Output the (X, Y) coordinate of the center of the cell containing the given text.  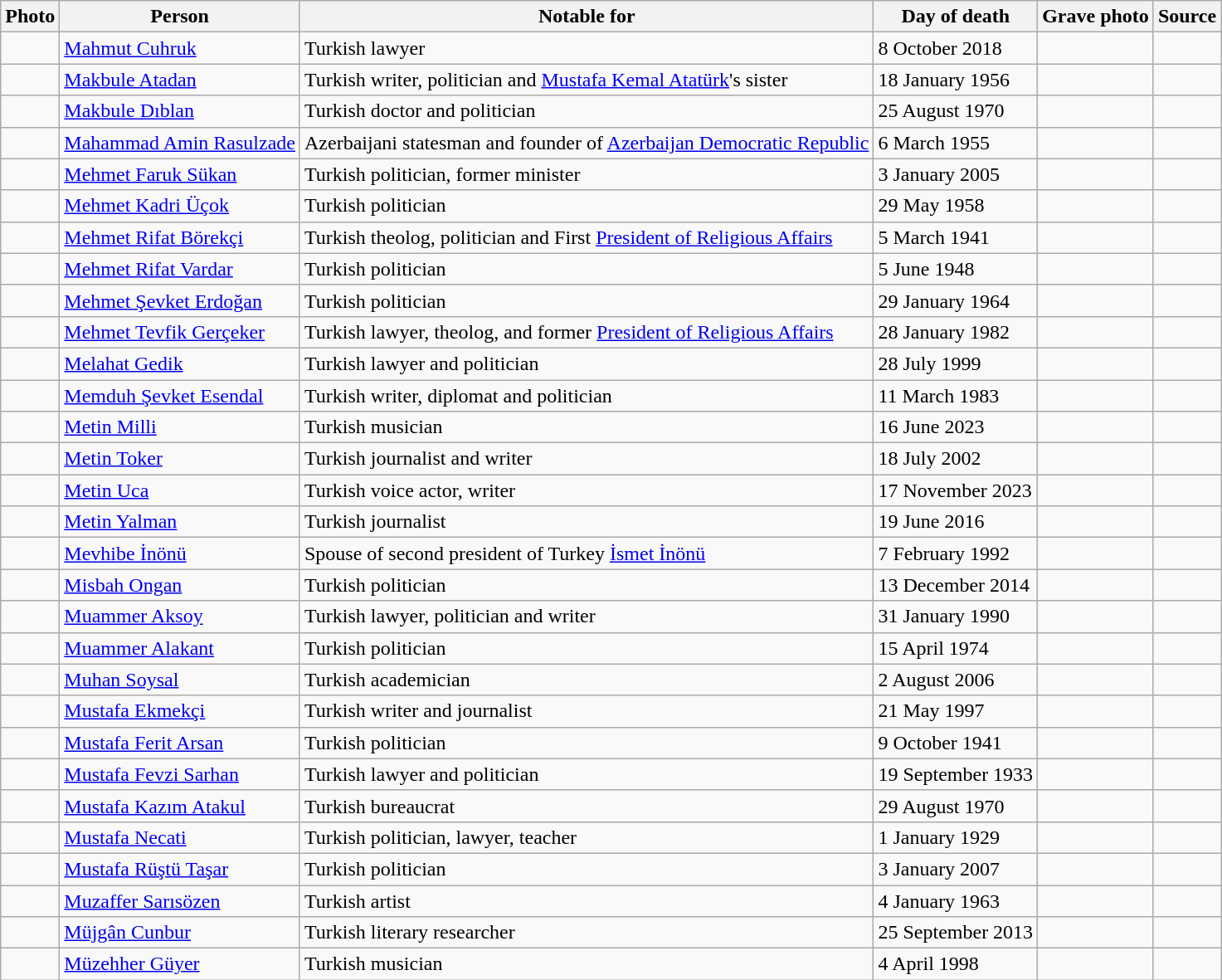
Muammer Aksoy (180, 617)
Mevhibe İnönü (180, 553)
29 May 1958 (956, 206)
Makbule Dıblan (180, 111)
Mahmut Cuhruk (180, 48)
19 June 2016 (956, 522)
1 January 1929 (956, 837)
Turkish lawyer, politician and writer (586, 617)
Turkish lawyer, theolog, and former President of Religious Affairs (586, 332)
16 June 2023 (956, 427)
Metin Yalman (180, 522)
Spouse of second president of Turkey İsmet İnönü (586, 553)
Mehmet Rifat Vardar (180, 269)
6 March 1955 (956, 143)
4 April 1998 (956, 964)
19 September 1933 (956, 774)
Mustafa Fevzi Sarhan (180, 774)
Turkish lawyer (586, 48)
Person (180, 17)
25 August 1970 (956, 111)
Turkish literary researcher (586, 933)
Makbule Atadan (180, 80)
Mahammad Amin Rasulzade (180, 143)
Mehmet Tevfik Gerçeker (180, 332)
11 March 1983 (956, 396)
21 May 1997 (956, 711)
4 January 1963 (956, 900)
Memduh Şevket Esendal (180, 396)
25 September 2013 (956, 933)
Turkish writer, diplomat and politician (586, 396)
Misbah Ongan (180, 585)
Mustafa Kazım Atakul (180, 806)
2 August 2006 (956, 680)
Turkish theolog, politician and First President of Religious Affairs (586, 237)
Mehmet Rifat Börekçi (180, 237)
Mustafa Necati (180, 837)
Turkish voice actor, writer (586, 490)
Müjgân Cunbur (180, 933)
Melahat Gedik (180, 363)
18 July 2002 (956, 459)
Turkish academician (586, 680)
Azerbaijani statesman and founder of Azerbaijan Democratic Republic (586, 143)
Metin Uca (180, 490)
Metin Toker (180, 459)
Notable for (586, 17)
15 April 1974 (956, 648)
Metin Milli (180, 427)
5 March 1941 (956, 237)
3 January 2005 (956, 174)
Turkish politician, lawyer, teacher (586, 837)
Mustafa Ferit Arsan (180, 743)
Grave photo (1096, 17)
Turkish bureaucrat (586, 806)
13 December 2014 (956, 585)
Turkish journalist (586, 522)
Source (1186, 17)
Photo (30, 17)
3 January 2007 (956, 869)
Muhan Soysal (180, 680)
29 August 1970 (956, 806)
Mehmet Faruk Sükan (180, 174)
Muzaffer Sarısözen (180, 900)
Müzehher Güyer (180, 964)
7 February 1992 (956, 553)
9 October 1941 (956, 743)
28 July 1999 (956, 363)
17 November 2023 (956, 490)
18 January 1956 (956, 80)
28 January 1982 (956, 332)
Turkish politician, former minister (586, 174)
Mustafa Ekmekçi (180, 711)
Mustafa Rüştü Taşar (180, 869)
Turkish writer and journalist (586, 711)
Day of death (956, 17)
Turkish artist (586, 900)
8 October 2018 (956, 48)
Turkish journalist and writer (586, 459)
Mehmet Şevket Erdoğan (180, 300)
Mehmet Kadri Üçok (180, 206)
5 June 1948 (956, 269)
31 January 1990 (956, 617)
29 January 1964 (956, 300)
Turkish writer, politician and Mustafa Kemal Atatürk's sister (586, 80)
Muammer Alakant (180, 648)
Turkish doctor and politician (586, 111)
